Capture the cell that displays the provided text and extract its [X, Y] central coordinate. 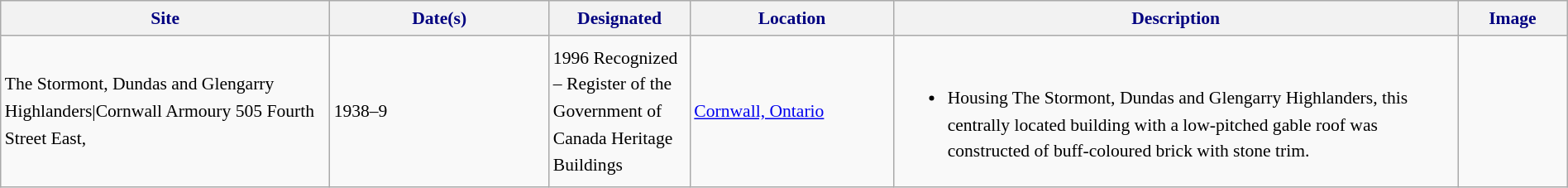
Date(s) [440, 18]
1996 Recognized – Register of the Government of Canada Heritage Buildings [619, 113]
The Stormont, Dundas and Glengarry Highlanders|Cornwall Armoury 505 Fourth Street East, [165, 113]
Image [1513, 18]
Location [791, 18]
1938–9 [440, 113]
Designated [619, 18]
Description [1176, 18]
Cornwall, Ontario [791, 113]
Site [165, 18]
